Scan for the cell matching the given text and deliver its [X, Y] coordinate at center. 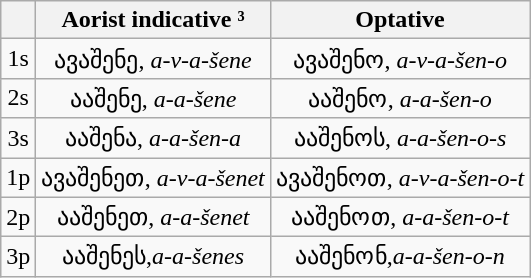
1p [18, 178]
ავაშენეთ, a-v-a-šenet [154, 178]
ააშენა, a-a-šen-a [154, 138]
ააშენეს,a-a-šenes [154, 257]
2p [18, 217]
2s [18, 98]
ააშენოს, a-a-šen-o-s [400, 138]
ავაშენე, a-v-a-šene [154, 59]
ააშენონ,a-a-šen-o-n [400, 257]
ავაშენო, a-v-a-šen-o [400, 59]
ავაშენოთ, a-v-a-šen-o-t [400, 178]
ააშენოთ, a-a-šen-o-t [400, 217]
ააშენეთ, a-a-šenet [154, 217]
ააშენო, a-a-šen-o [400, 98]
ააშენე, a-a-šene [154, 98]
Aorist indicative ³ [154, 20]
1s [18, 59]
3p [18, 257]
Optative [400, 20]
3s [18, 138]
